Output the [X, Y] coordinate of the center of the cell containing the given text.  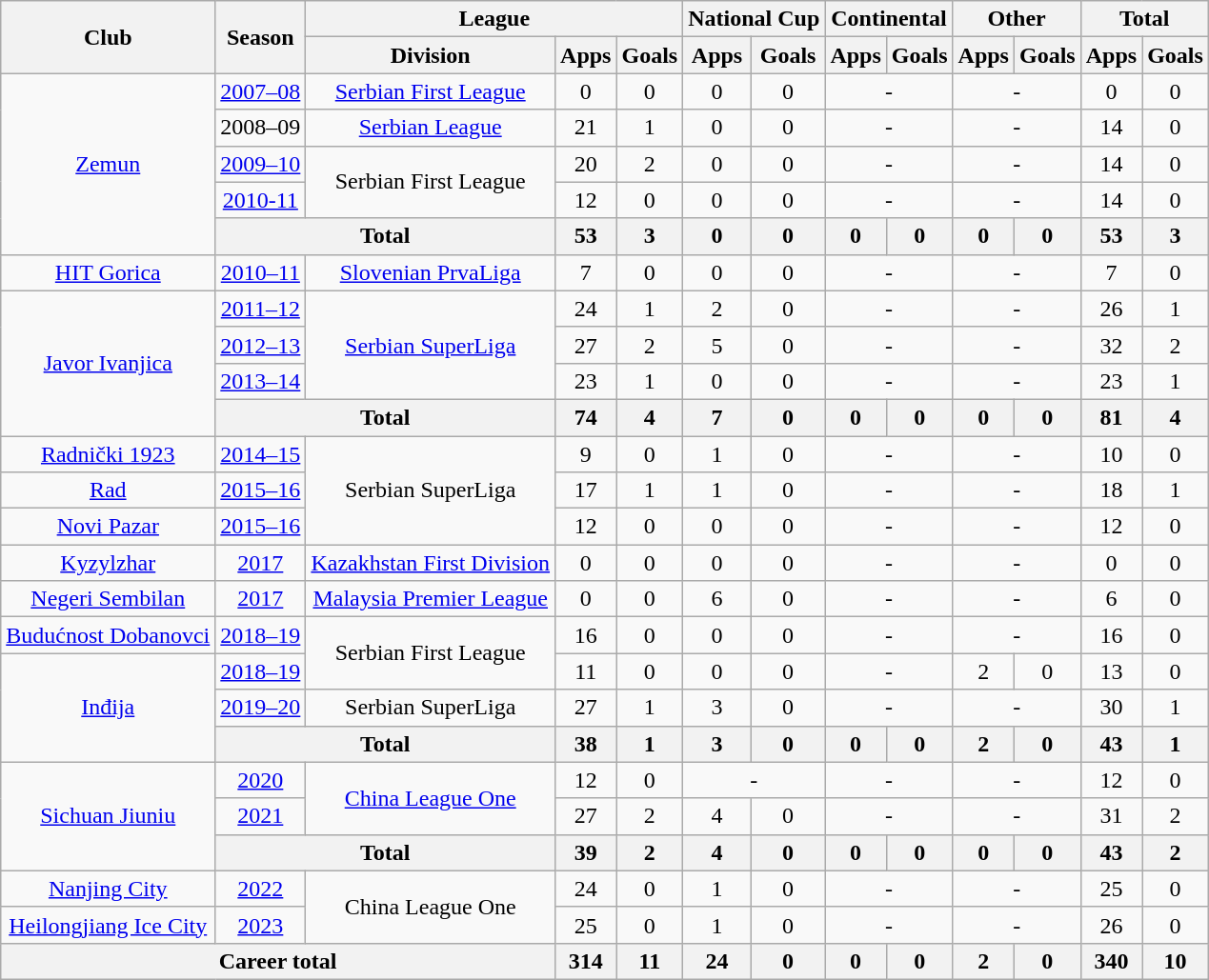
Career total [278, 961]
Nanjing City [109, 889]
Javor Ivanjica [109, 363]
Novi Pazar [109, 527]
2020 [261, 780]
Kazakhstan First Division [431, 563]
2021 [261, 816]
2023 [261, 925]
Heilongjiang Ice City [109, 925]
9 [586, 454]
74 [586, 417]
Malaysia Premier League [431, 599]
Club [109, 37]
2014–15 [261, 454]
Slovenian PrvaLiga [431, 272]
HIT Gorica [109, 272]
Inđija [109, 708]
Radnički 1923 [109, 454]
2008–09 [261, 128]
39 [586, 852]
Zemun [109, 164]
32 [1111, 345]
Serbian League [431, 128]
2013–14 [261, 381]
2022 [261, 889]
38 [586, 744]
Other [1017, 19]
2007–08 [261, 91]
Division [431, 55]
18 [1111, 490]
314 [586, 961]
13 [1111, 671]
2010–11 [261, 272]
2019–20 [261, 708]
2009–10 [261, 164]
81 [1111, 417]
Budućnost Dobanovci [109, 635]
2012–13 [261, 345]
340 [1111, 961]
Continental [889, 19]
League [494, 19]
30 [1111, 708]
2011–12 [261, 309]
National Cup [755, 19]
Negeri Sembilan [109, 599]
21 [586, 128]
31 [1111, 816]
Season [261, 37]
Sichuan Jiuniu [109, 816]
5 [717, 345]
2010-11 [261, 200]
Kyzylzhar [109, 563]
17 [586, 490]
Rad [109, 490]
20 [586, 164]
